Determine the (x, y) coordinate at the center of the cell enclosing the given text.  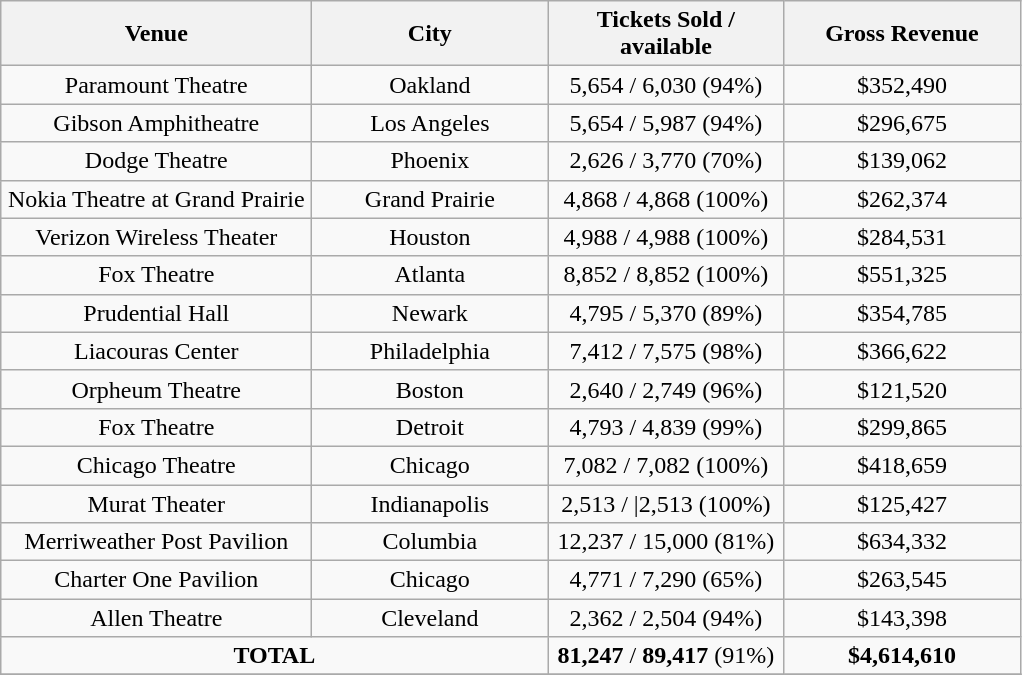
Paramount Theatre (156, 85)
2,362 / 2,504 (94%) (666, 618)
Prudential Hall (156, 313)
Merriweather Post Pavilion (156, 542)
$299,865 (902, 427)
8,852 / 8,852 (100%) (666, 275)
Philadelphia (430, 351)
Cleveland (430, 618)
$121,520 (902, 389)
81,247 / 89,417 (91%) (666, 656)
Dodge Theatre (156, 161)
Venue (156, 34)
Detroit (430, 427)
Grand Prairie (430, 199)
$263,545 (902, 580)
$139,062 (902, 161)
4,795 / 5,370 (89%) (666, 313)
Liacouras Center (156, 351)
TOTAL (274, 656)
4,793 / 4,839 (99%) (666, 427)
Allen Theatre (156, 618)
4,988 / 4,988 (100%) (666, 237)
Orpheum Theatre (156, 389)
Houston (430, 237)
$551,325 (902, 275)
$296,675 (902, 123)
5,654 / 5,987 (94%) (666, 123)
Atlanta (430, 275)
2,640 / 2,749 (96%) (666, 389)
2,626 / 3,770 (70%) (666, 161)
4,868 / 4,868 (100%) (666, 199)
Chicago Theatre (156, 465)
Charter One Pavilion (156, 580)
$418,659 (902, 465)
Verizon Wireless Theater (156, 237)
City (430, 34)
Tickets Sold / available (666, 34)
$634,332 (902, 542)
Boston (430, 389)
7,412 / 7,575 (98%) (666, 351)
Murat Theater (156, 503)
Oakland (430, 85)
4,771 / 7,290 (65%) (666, 580)
Indianapolis (430, 503)
Columbia (430, 542)
$354,785 (902, 313)
12,237 / 15,000 (81%) (666, 542)
Nokia Theatre at Grand Prairie (156, 199)
Phoenix (430, 161)
$352,490 (902, 85)
$4,614,610 (902, 656)
Los Angeles (430, 123)
$366,622 (902, 351)
2,513 / |2,513 (100%) (666, 503)
$262,374 (902, 199)
$284,531 (902, 237)
Gross Revenue (902, 34)
Newark (430, 313)
7,082 / 7,082 (100%) (666, 465)
$125,427 (902, 503)
$143,398 (902, 618)
5,654 / 6,030 (94%) (666, 85)
Gibson Amphitheatre (156, 123)
